Return the [x, y] coordinate for the center point of the cell that contains the specified text.  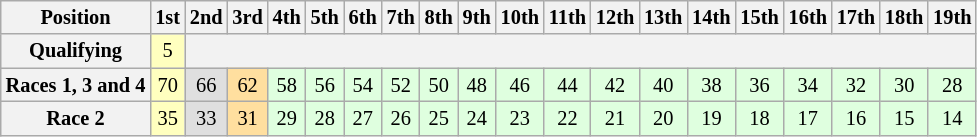
54 [363, 85]
8th [439, 17]
9th [477, 17]
29 [287, 118]
66 [206, 85]
Races 1, 3 and 4 [76, 85]
17th [856, 17]
Race 2 [76, 118]
22 [568, 118]
31 [247, 118]
21 [615, 118]
12th [615, 17]
10th [520, 17]
15th [759, 17]
16th [808, 17]
42 [615, 85]
52 [401, 85]
18 [759, 118]
2nd [206, 17]
17 [808, 118]
Qualifying [76, 51]
6th [363, 17]
5th [325, 17]
13th [663, 17]
40 [663, 85]
58 [287, 85]
11th [568, 17]
4th [287, 17]
70 [168, 85]
56 [325, 85]
24 [477, 118]
16 [856, 118]
30 [904, 85]
19th [952, 17]
33 [206, 118]
Position [76, 17]
34 [808, 85]
32 [856, 85]
25 [439, 118]
48 [477, 85]
15 [904, 118]
36 [759, 85]
38 [711, 85]
18th [904, 17]
7th [401, 17]
62 [247, 85]
50 [439, 85]
35 [168, 118]
14 [952, 118]
19 [711, 118]
3rd [247, 17]
1st [168, 17]
20 [663, 118]
27 [363, 118]
46 [520, 85]
23 [520, 118]
44 [568, 85]
5 [168, 51]
26 [401, 118]
14th [711, 17]
